Return (X, Y) of the center of cell containing provided text 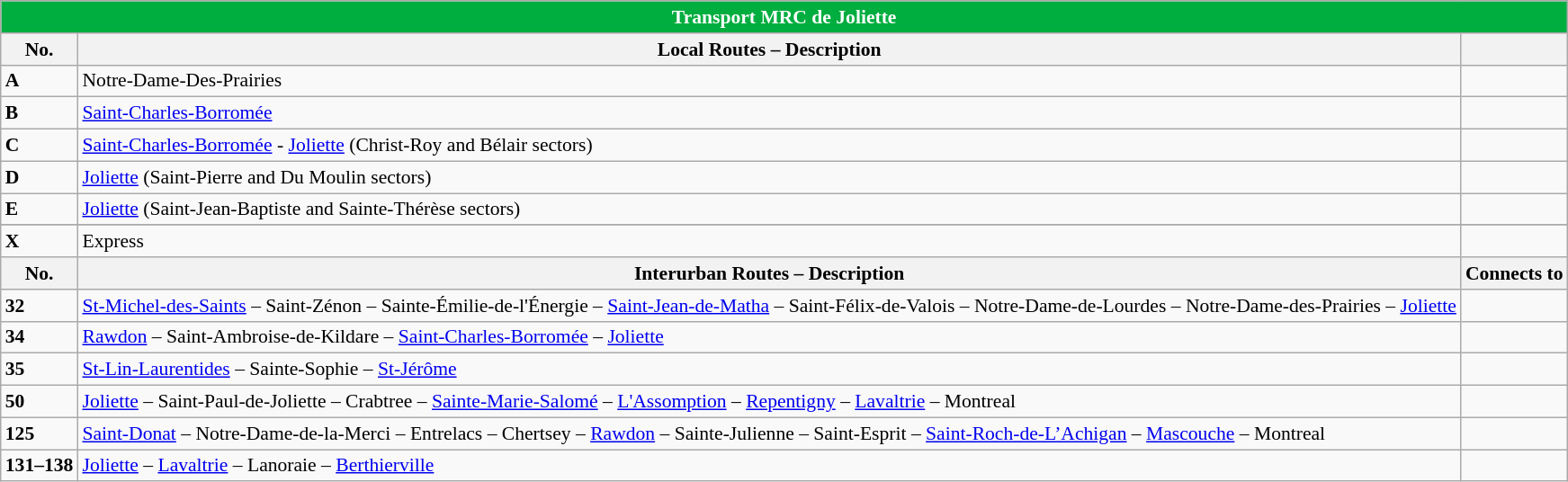
Local Routes – Description (768, 49)
125 (40, 433)
Rawdon – Saint-Ambroise-de-Kildare – Saint-Charles-Borromée – Joliette (768, 337)
35 (40, 370)
Joliette – Lavaltrie – Lanoraie – Berthierville (768, 466)
32 (40, 306)
C (40, 146)
34 (40, 337)
Interurban Routes – Description (768, 273)
Saint-Charles-Borromée (768, 113)
St-Lin-Laurentides – Sainte-Sophie – St-Jérôme (768, 370)
Express (768, 242)
Joliette (Saint-Pierre and Du Moulin sectors) (768, 177)
E (40, 210)
D (40, 177)
Connects to (1515, 273)
B (40, 113)
X (40, 242)
50 (40, 402)
131–138 (40, 466)
Joliette (Saint-Jean-Baptiste and Sainte-Thérèse sectors) (768, 210)
Transport MRC de Joliette (784, 17)
Saint-Charles-Borromée - Joliette (Christ-Roy and Bélair sectors) (768, 146)
A (40, 81)
Joliette – Saint-Paul-de-Joliette – Crabtree – Sainte-Marie-Salomé – L'Assomption – Repentigny – Lavaltrie – Montreal (768, 402)
Notre-Dame-Des-Prairies (768, 81)
